Identify which cell holds the provided text, then report its [X, Y] central coordinate. 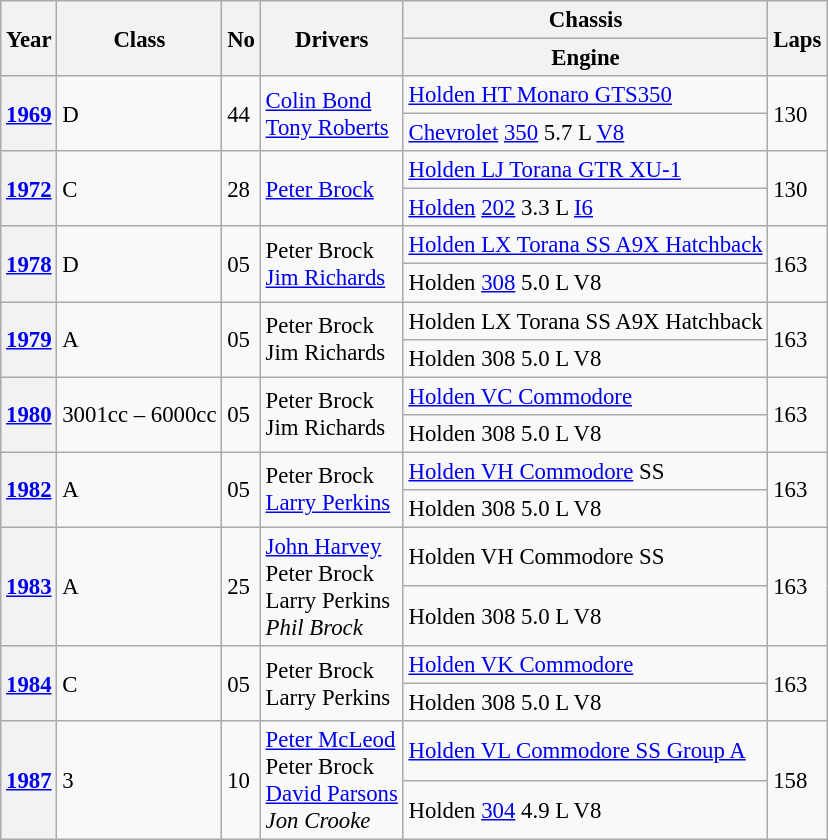
1979 [29, 340]
Holden VC Commodore [586, 396]
Holden VK Commodore [586, 665]
Colin Bond Tony Roberts [332, 114]
10 [241, 780]
Holden VL Commodore SS Group A [586, 750]
Year [29, 38]
Drivers [332, 38]
Peter McLeod Peter Brock David Parsons Jon Crooke [332, 780]
3001cc – 6000cc [140, 414]
No [241, 38]
1969 [29, 114]
Peter Brock [332, 188]
158 [798, 780]
Holden 304 4.9 L V8 [586, 810]
Holden HT Monaro GTS350 [586, 95]
Chevrolet 350 5.7 L V8 [586, 133]
1972 [29, 188]
1980 [29, 414]
Holden LJ Torana GTR XU-1 [586, 170]
3 [140, 780]
Laps [798, 38]
1984 [29, 684]
25 [241, 586]
John Harvey Peter Brock Larry Perkins Phil Brock [332, 586]
1978 [29, 264]
1983 [29, 586]
Chassis [586, 20]
Class [140, 38]
1982 [29, 490]
Engine [586, 58]
Holden 202 3.3 L I6 [586, 208]
1987 [29, 780]
28 [241, 188]
44 [241, 114]
